Detect which cell encompasses the target text, then output its [X, Y] center coordinate. 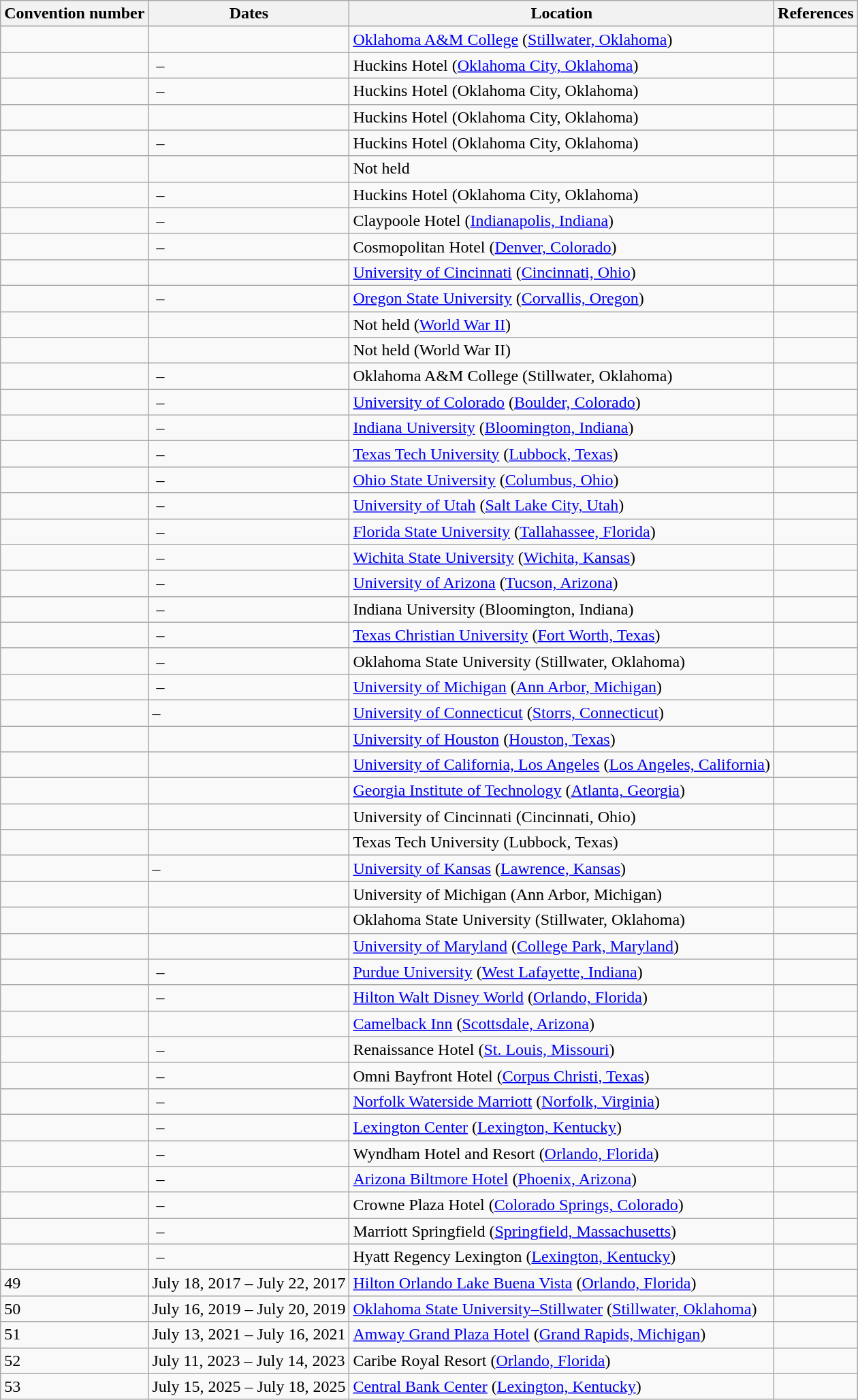
University of Kansas (Lawrence, Kansas) [562, 868]
Amway Grand Plaza Hotel (Grand Rapids, Michigan) [562, 1335]
49 [75, 1283]
University of Arizona (Tucson, Arizona) [562, 583]
Caribe Royal Resort (Orlando, Florida) [562, 1361]
Convention number [75, 14]
University of Houston (Houston, Texas) [562, 738]
Wyndham Hotel and Resort (Orlando, Florida) [562, 1154]
Central Bank Center (Lexington, Kentucky) [562, 1386]
July 11, 2023 – July 14, 2023 [249, 1361]
Hyatt Regency Lexington (Lexington, Kentucky) [562, 1257]
University of Utah (Salt Lake City, Utah) [562, 506]
Omni Bayfront Hotel (Corpus Christi, Texas) [562, 1075]
July 16, 2019 – July 20, 2019 [249, 1309]
References [816, 14]
University of California, Los Angeles (Los Angeles, California) [562, 765]
July 15, 2025 – July 18, 2025 [249, 1386]
52 [75, 1361]
50 [75, 1309]
Camelback Inn (Scottsdale, Arizona) [562, 1024]
Marriott Springfield (Springfield, Massachusetts) [562, 1231]
Location [562, 14]
University of Maryland (College Park, Maryland) [562, 946]
Renaissance Hotel (St. Louis, Missouri) [562, 1049]
Wichita State University (Wichita, Kansas) [562, 557]
July 18, 2017 – July 22, 2017 [249, 1283]
Arizona Biltmore Hotel (Phoenix, Arizona) [562, 1179]
Cosmopolitan Hotel (Denver, Colorado) [562, 246]
University of Colorado (Boulder, Colorado) [562, 402]
July 13, 2021 – July 16, 2021 [249, 1335]
Lexington Center (Lexington, Kentucky) [562, 1127]
Dates [249, 14]
53 [75, 1386]
Hilton Orlando Lake Buena Vista (Orlando, Florida) [562, 1283]
Not held [562, 169]
Florida State University (Tallahassee, Florida) [562, 532]
Hilton Walt Disney World (Orlando, Florida) [562, 998]
Claypoole Hotel (Indianapolis, Indiana) [562, 221]
University of Connecticut (Storrs, Connecticut) [562, 713]
Georgia Institute of Technology (Atlanta, Georgia) [562, 791]
Oklahoma State University–Stillwater (Stillwater, Oklahoma) [562, 1309]
51 [75, 1335]
Oregon State University (Corvallis, Oregon) [562, 298]
Purdue University (West Lafayette, Indiana) [562, 972]
Norfolk Waterside Marriott (Norfolk, Virginia) [562, 1101]
Texas Christian University (Fort Worth, Texas) [562, 635]
Ohio State University (Columbus, Ohio) [562, 480]
Crowne Plaza Hotel (Colorado Springs, Colorado) [562, 1205]
